Identify which cell holds the provided text, then report its [x, y] central coordinate. 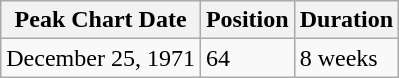
Peak Chart Date [101, 20]
64 [247, 58]
December 25, 1971 [101, 58]
Position [247, 20]
Duration [346, 20]
8 weeks [346, 58]
